Identify which cell holds the provided text, then report its (x, y) central coordinate. 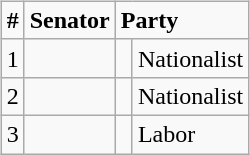
Senator (70, 20)
1 (12, 58)
Labor (190, 134)
Party (182, 20)
3 (12, 134)
2 (12, 96)
# (12, 20)
